Extract the [x, y] coordinate from the center of the cell holding the provided text.  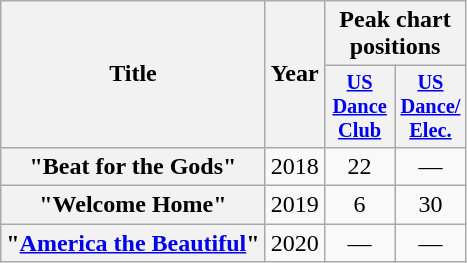
22 [360, 166]
2020 [294, 243]
USDanceClub [360, 107]
USDance/Elec. [430, 107]
Title [133, 74]
"Beat for the Gods" [133, 166]
Peak chart positions [395, 34]
"Welcome Home" [133, 205]
2018 [294, 166]
"America the Beautiful" [133, 243]
30 [430, 205]
6 [360, 205]
Year [294, 74]
2019 [294, 205]
